Detect which cell encompasses the target text, then output its (x, y) center coordinate. 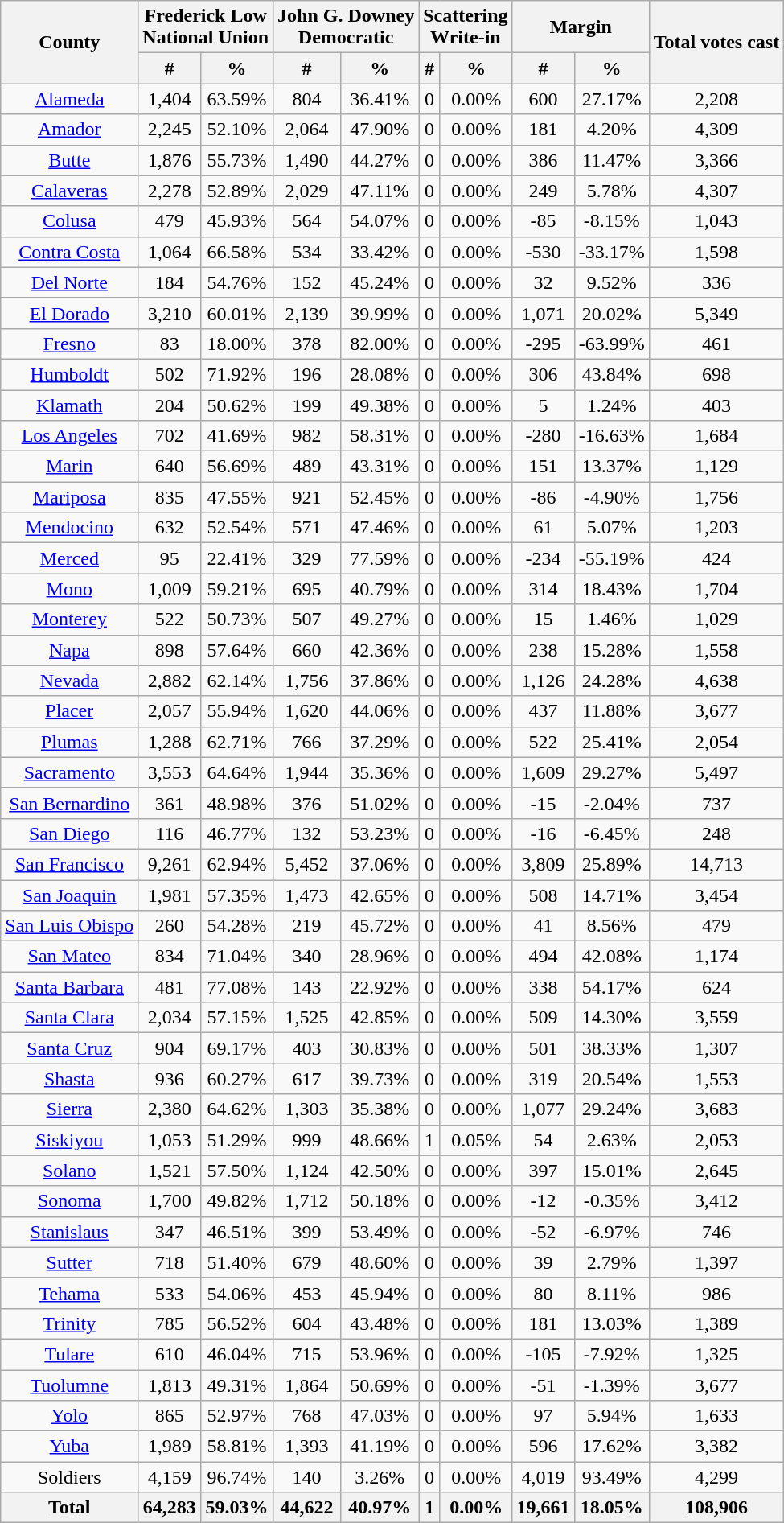
1,009 (170, 589)
1.24% (611, 405)
44.06% (380, 711)
184 (170, 282)
52.45% (380, 497)
835 (170, 497)
1,598 (716, 252)
494 (544, 957)
361 (170, 803)
507 (307, 619)
54.07% (380, 221)
49.31% (237, 1385)
5,497 (716, 772)
47.11% (380, 191)
62.14% (237, 681)
County (69, 42)
45.94% (380, 1293)
340 (307, 957)
58.81% (237, 1447)
Merced (69, 558)
54.76% (237, 282)
36.41% (380, 99)
59.03% (237, 1508)
314 (544, 589)
2,645 (716, 1171)
502 (170, 374)
Stanislaus (69, 1232)
1,521 (170, 1171)
48.66% (380, 1140)
-12 (544, 1201)
27.17% (611, 99)
143 (307, 987)
132 (307, 834)
-33.17% (611, 252)
397 (544, 1171)
1,126 (544, 681)
347 (170, 1232)
51.29% (237, 1140)
29.24% (611, 1109)
698 (716, 374)
2,380 (170, 1109)
1.46% (611, 619)
Sonoma (69, 1201)
2,882 (170, 681)
Soldiers (69, 1477)
-0.35% (611, 1201)
55.94% (237, 711)
1,174 (716, 957)
1,288 (170, 742)
64,283 (170, 1508)
48.60% (380, 1262)
25.41% (611, 742)
64.62% (237, 1109)
54.17% (611, 987)
1,473 (307, 895)
50.18% (380, 1201)
804 (307, 99)
1,684 (716, 436)
Humboldt (69, 374)
1,397 (716, 1262)
4,159 (170, 1477)
489 (307, 467)
Mono (69, 589)
77.08% (237, 987)
Sutter (69, 1262)
53.49% (380, 1232)
63.59% (237, 99)
1,077 (544, 1109)
46.51% (237, 1232)
54 (544, 1140)
53.96% (380, 1354)
501 (544, 1048)
51.02% (380, 803)
-2.04% (611, 803)
Los Angeles (69, 436)
54.06% (237, 1293)
3.26% (380, 1477)
5.07% (611, 528)
20.02% (611, 313)
57.50% (237, 1171)
61 (544, 528)
Siskiyou (69, 1140)
Tulare (69, 1354)
San Francisco (69, 864)
ScatteringWrite-in (466, 27)
49.38% (380, 405)
509 (544, 1018)
29.27% (611, 772)
936 (170, 1079)
Total votes cast (716, 42)
69.17% (237, 1048)
1,944 (307, 772)
766 (307, 742)
1,071 (544, 313)
1,389 (716, 1323)
1,307 (716, 1048)
-105 (544, 1354)
57.64% (237, 650)
71.04% (237, 957)
1,553 (716, 1079)
San Luis Obispo (69, 926)
9.52% (611, 282)
Tehama (69, 1293)
Contra Costa (69, 252)
Tuolumne (69, 1385)
249 (544, 191)
11.88% (611, 711)
1,064 (170, 252)
Nevada (69, 681)
-85 (544, 221)
260 (170, 926)
52.54% (237, 528)
20.54% (611, 1079)
702 (170, 436)
Santa Clara (69, 1018)
49.82% (237, 1201)
62.71% (237, 742)
35.38% (380, 1109)
1,525 (307, 1018)
39 (544, 1262)
5,349 (716, 313)
564 (307, 221)
238 (544, 650)
57.35% (237, 895)
2,053 (716, 1140)
2.63% (611, 1140)
Trinity (69, 1323)
18.05% (611, 1508)
Fresno (69, 344)
42.36% (380, 650)
1,864 (307, 1385)
1,712 (307, 1201)
Mariposa (69, 497)
718 (170, 1262)
2,034 (170, 1018)
13.37% (611, 467)
-55.19% (611, 558)
1,704 (716, 589)
-52 (544, 1232)
37.29% (380, 742)
Sierra (69, 1109)
5 (544, 405)
82.00% (380, 344)
51.40% (237, 1262)
8.56% (611, 926)
55.73% (237, 160)
95 (170, 558)
41.19% (380, 1447)
42.08% (611, 957)
41.69% (237, 436)
2,057 (170, 711)
3,412 (716, 1201)
17.62% (611, 1447)
1,404 (170, 99)
40.97% (380, 1508)
44,622 (307, 1508)
3,559 (716, 1018)
986 (716, 1293)
Margin (581, 27)
999 (307, 1140)
Monterey (69, 619)
437 (544, 711)
46.04% (237, 1354)
42.50% (380, 1171)
43.84% (611, 374)
47.46% (380, 528)
Marin (69, 467)
37.06% (380, 864)
14.71% (611, 895)
19,661 (544, 1508)
Santa Barbara (69, 987)
Yuba (69, 1447)
Placer (69, 711)
5.94% (611, 1416)
Total (69, 1508)
56.52% (237, 1323)
-16 (544, 834)
3,210 (170, 313)
4,309 (716, 130)
632 (170, 528)
San Joaquin (69, 895)
66.58% (237, 252)
695 (307, 589)
Mendocino (69, 528)
4.20% (611, 130)
1,981 (170, 895)
35.36% (380, 772)
50.69% (380, 1385)
48.98% (237, 803)
248 (716, 834)
-8.15% (611, 221)
-1.39% (611, 1385)
3,382 (716, 1447)
600 (544, 99)
22.41% (237, 558)
39.99% (380, 313)
640 (170, 467)
1,609 (544, 772)
59.21% (237, 589)
John G. DowneyDemocratic (346, 27)
Sacramento (69, 772)
-16.63% (611, 436)
25.89% (611, 864)
329 (307, 558)
785 (170, 1323)
596 (544, 1447)
Shasta (69, 1079)
196 (307, 374)
15.01% (611, 1171)
15 (544, 619)
571 (307, 528)
Frederick LowNational Union (206, 27)
Napa (69, 650)
3,454 (716, 895)
2,139 (307, 313)
-51 (544, 1385)
37.86% (380, 681)
-4.90% (611, 497)
-15 (544, 803)
15.28% (611, 650)
5.78% (611, 191)
57.15% (237, 1018)
Calaveras (69, 191)
604 (307, 1323)
679 (307, 1262)
40.79% (380, 589)
617 (307, 1079)
41 (544, 926)
50.62% (237, 405)
453 (307, 1293)
San Diego (69, 834)
33.42% (380, 252)
83 (170, 344)
11.47% (611, 160)
50.73% (237, 619)
45.93% (237, 221)
481 (170, 987)
-6.45% (611, 834)
Del Norte (69, 282)
2,064 (307, 130)
336 (716, 282)
45.24% (380, 282)
610 (170, 1354)
-530 (544, 252)
28.96% (380, 957)
1,043 (716, 221)
22.92% (380, 987)
49.27% (380, 619)
834 (170, 957)
2,278 (170, 191)
60.01% (237, 313)
982 (307, 436)
1,620 (307, 711)
60.27% (237, 1079)
3,553 (170, 772)
80 (544, 1293)
Plumas (69, 742)
2,029 (307, 191)
58.31% (380, 436)
47.03% (380, 1416)
18.43% (611, 589)
52.97% (237, 1416)
47.90% (380, 130)
46.77% (237, 834)
1,203 (716, 528)
9,261 (170, 864)
1,029 (716, 619)
534 (307, 252)
424 (716, 558)
24.28% (611, 681)
Klamath (69, 405)
768 (307, 1416)
14,713 (716, 864)
219 (307, 926)
4,019 (544, 1477)
San Mateo (69, 957)
1,813 (170, 1385)
77.59% (380, 558)
14.30% (611, 1018)
921 (307, 497)
0.05% (476, 1140)
746 (716, 1232)
-7.92% (611, 1354)
1,325 (716, 1354)
508 (544, 895)
3,809 (544, 864)
-234 (544, 558)
306 (544, 374)
54.28% (237, 926)
715 (307, 1354)
Yolo (69, 1416)
904 (170, 1048)
43.31% (380, 467)
43.48% (380, 1323)
2,245 (170, 130)
319 (544, 1079)
204 (170, 405)
44.27% (380, 160)
1,053 (170, 1140)
2.79% (611, 1262)
39.73% (380, 1079)
116 (170, 834)
Alameda (69, 99)
64.64% (237, 772)
865 (170, 1416)
Amador (69, 130)
Solano (69, 1171)
42.85% (380, 1018)
38.33% (611, 1048)
1,989 (170, 1447)
338 (544, 987)
461 (716, 344)
42.65% (380, 895)
32 (544, 282)
San Bernardino (69, 803)
3,683 (716, 1109)
376 (307, 803)
45.72% (380, 926)
2,054 (716, 742)
199 (307, 405)
28.08% (380, 374)
3,366 (716, 160)
Santa Cruz (69, 1048)
386 (544, 160)
52.10% (237, 130)
1,633 (716, 1416)
140 (307, 1477)
-6.97% (611, 1232)
30.83% (380, 1048)
52.89% (237, 191)
151 (544, 467)
-280 (544, 436)
96.74% (237, 1477)
399 (307, 1232)
533 (170, 1293)
737 (716, 803)
Colusa (69, 221)
8.11% (611, 1293)
53.23% (380, 834)
Butte (69, 160)
108,906 (716, 1508)
1,876 (170, 160)
4,638 (716, 681)
4,307 (716, 191)
62.94% (237, 864)
1,558 (716, 650)
660 (307, 650)
1,129 (716, 467)
1,124 (307, 1171)
93.49% (611, 1477)
18.00% (237, 344)
4,299 (716, 1477)
152 (307, 282)
71.92% (237, 374)
5,452 (307, 864)
2,208 (716, 99)
56.69% (237, 467)
97 (544, 1416)
47.55% (237, 497)
624 (716, 987)
13.03% (611, 1323)
-295 (544, 344)
-63.99% (611, 344)
1,700 (170, 1201)
1,393 (307, 1447)
1,490 (307, 160)
-86 (544, 497)
El Dorado (69, 313)
898 (170, 650)
378 (307, 344)
1,303 (307, 1109)
